Capture the cell that displays the provided text and extract its (x, y) central coordinate. 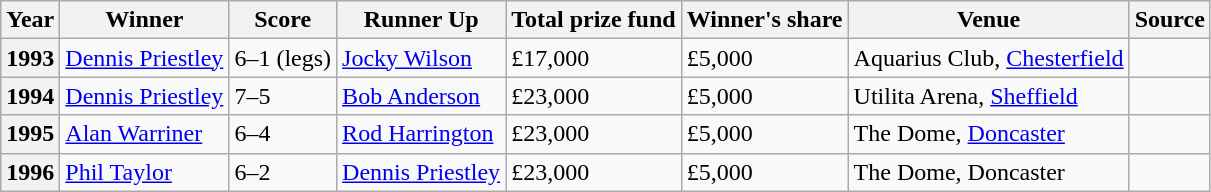
Bob Anderson (422, 96)
Winner (144, 20)
£17,000 (594, 58)
Winner's share (764, 20)
1994 (30, 96)
1995 (30, 134)
Phil Taylor (144, 172)
Source (1170, 20)
6–4 (283, 134)
Aquarius Club, Chesterfield (988, 58)
7–5 (283, 96)
Score (283, 20)
Runner Up (422, 20)
Jocky Wilson (422, 58)
Rod Harrington (422, 134)
6–2 (283, 172)
Alan Warriner (144, 134)
1993 (30, 58)
Utilita Arena, Sheffield (988, 96)
6–1 (legs) (283, 58)
1996 (30, 172)
Venue (988, 20)
Total prize fund (594, 20)
Year (30, 20)
